Extract the (X, Y) coordinate from the center of the cell holding the provided text.  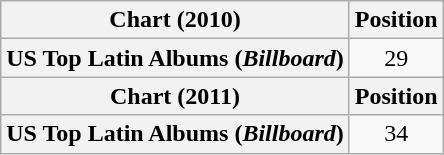
Chart (2010) (176, 20)
34 (396, 134)
29 (396, 58)
Chart (2011) (176, 96)
